Scan for the cell matching the given text and deliver its (x, y) coordinate at center. 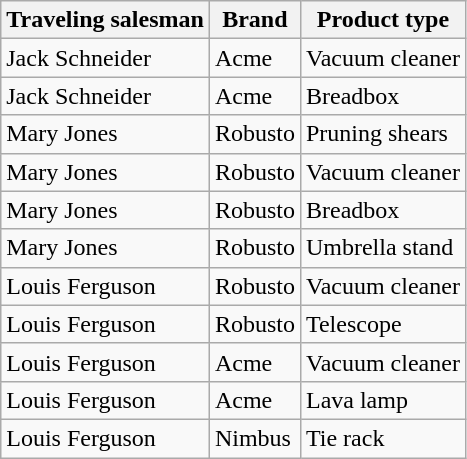
Product type (382, 20)
Brand (254, 20)
Telescope (382, 324)
Traveling salesman (106, 20)
Nimbus (254, 438)
Pruning shears (382, 134)
Umbrella stand (382, 248)
Tie rack (382, 438)
Lava lamp (382, 400)
